From the cell containing the given text, extract its center point as [X, Y] coordinate. 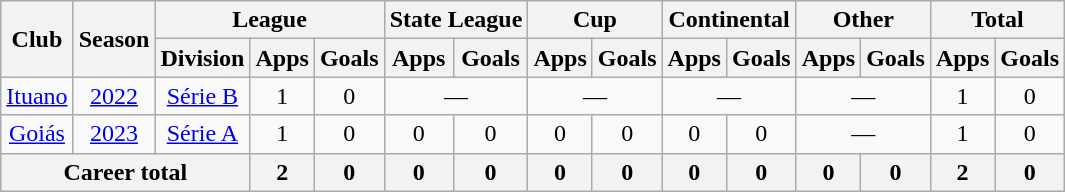
2022 [114, 96]
Cup [595, 20]
Série A [202, 134]
League [270, 20]
Career total [126, 172]
Série B [202, 96]
Continental [729, 20]
Other [863, 20]
State League [456, 20]
Club [37, 39]
Season [114, 39]
Total [997, 20]
Goiás [37, 134]
Division [202, 58]
2023 [114, 134]
Ituano [37, 96]
